Search for the cell housing the specified text and yield its [x, y] center coordinate. 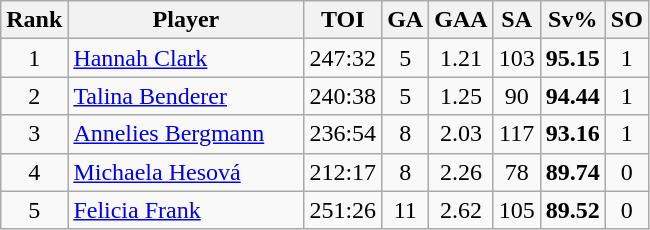
Player [186, 20]
2.26 [461, 172]
212:17 [343, 172]
Annelies Bergmann [186, 134]
2 [34, 96]
3 [34, 134]
105 [516, 210]
89.52 [572, 210]
TOI [343, 20]
Rank [34, 20]
94.44 [572, 96]
236:54 [343, 134]
103 [516, 58]
251:26 [343, 210]
240:38 [343, 96]
11 [406, 210]
247:32 [343, 58]
78 [516, 172]
Talina Benderer [186, 96]
90 [516, 96]
1.25 [461, 96]
GA [406, 20]
93.16 [572, 134]
2.03 [461, 134]
GAA [461, 20]
117 [516, 134]
Felicia Frank [186, 210]
4 [34, 172]
89.74 [572, 172]
95.15 [572, 58]
1.21 [461, 58]
Michaela Hesová [186, 172]
SO [626, 20]
Hannah Clark [186, 58]
Sv% [572, 20]
SA [516, 20]
2.62 [461, 210]
